Output the (x, y) coordinate of the center of the cell containing the given text.  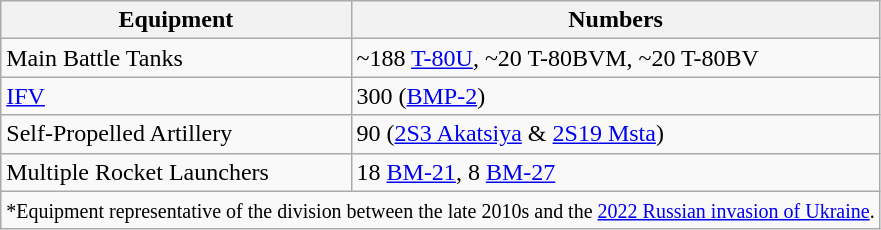
*Equipment representative of the division between the late 2010s and the 2022 Russian invasion of Ukraine. (440, 210)
18 BM-21, 8 BM-27 (616, 172)
Main Battle Tanks (176, 58)
Numbers (616, 20)
300 (BMP-2) (616, 96)
IFV (176, 96)
~188 T-80U, ~20 T-80BVM, ~20 T-80BV (616, 58)
90 (2S3 Akatsiya & 2S19 Msta) (616, 134)
Equipment (176, 20)
Self-Propelled Artillery (176, 134)
Multiple Rocket Launchers (176, 172)
